Extract the (x, y) coordinate from the center of the cell holding the provided text.  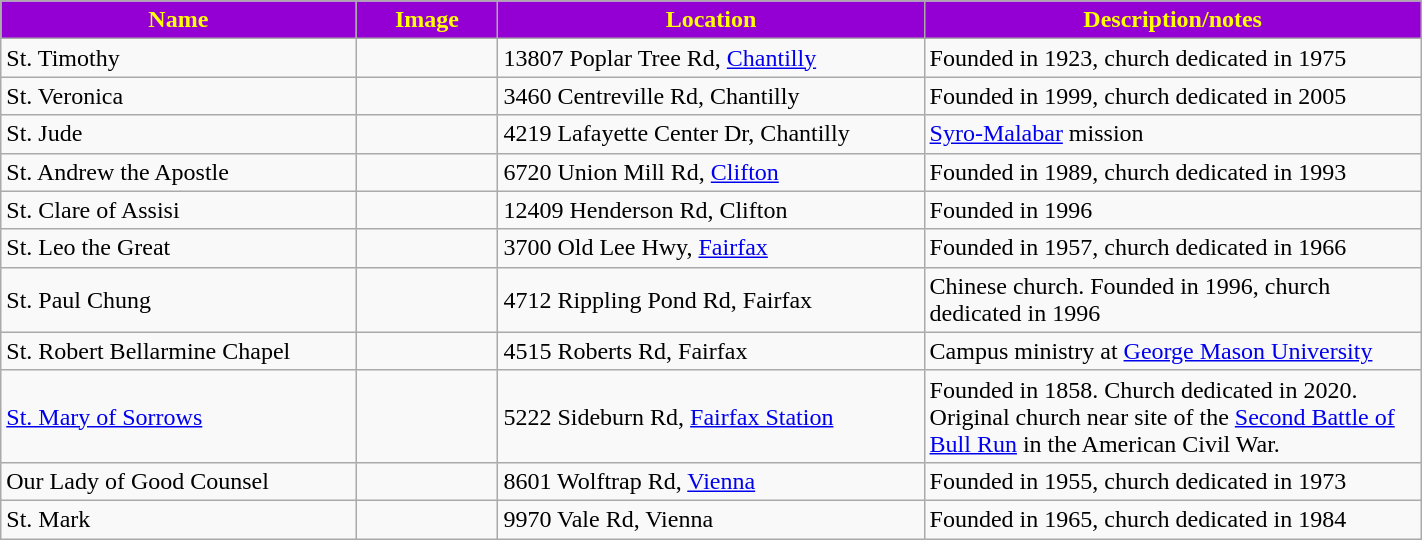
Founded in 1996 (1172, 210)
Campus ministry at George Mason University (1172, 351)
Founded in 1957, church dedicated in 1966 (1172, 248)
Founded in 1965, church dedicated in 1984 (1172, 519)
3700 Old Lee Hwy, Fairfax (711, 248)
St. Jude (178, 134)
St. Paul Chung (178, 300)
Description/notes (1172, 20)
9970 Vale Rd, Vienna (711, 519)
Location (711, 20)
Name (178, 20)
Founded in 1923, church dedicated in 1975 (1172, 58)
Image (427, 20)
St. Mark (178, 519)
Founded in 1858. Church dedicated in 2020. Original church near site of the Second Battle of Bull Run in the American Civil War. (1172, 416)
St. Timothy (178, 58)
13807 Poplar Tree Rd, Chantilly (711, 58)
St. Robert Bellarmine Chapel (178, 351)
St. Andrew the Apostle (178, 172)
Chinese church. Founded in 1996, church dedicated in 1996 (1172, 300)
8601 Wolftrap Rd, Vienna (711, 481)
4219 Lafayette Center Dr, Chantilly (711, 134)
Our Lady of Good Counsel (178, 481)
St. Leo the Great (178, 248)
St. Clare of Assisi (178, 210)
5222 Sideburn Rd, Fairfax Station (711, 416)
Founded in 1989, church dedicated in 1993 (1172, 172)
4712 Rippling Pond Rd, Fairfax (711, 300)
3460 Centreville Rd, Chantilly (711, 96)
Founded in 1999, church dedicated in 2005 (1172, 96)
St. Mary of Sorrows (178, 416)
Syro-Malabar mission (1172, 134)
Founded in 1955, church dedicated in 1973 (1172, 481)
4515 Roberts Rd, Fairfax (711, 351)
12409 Henderson Rd, Clifton (711, 210)
6720 Union Mill Rd, Clifton (711, 172)
St. Veronica (178, 96)
